Pinpoint the cell where the given text exists, returning its (X, Y) midpoint coordinate. 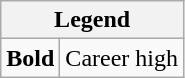
Career high (122, 58)
Bold (30, 58)
Legend (92, 20)
